Return the [X, Y] coordinate for the center point of the cell that contains the specified text.  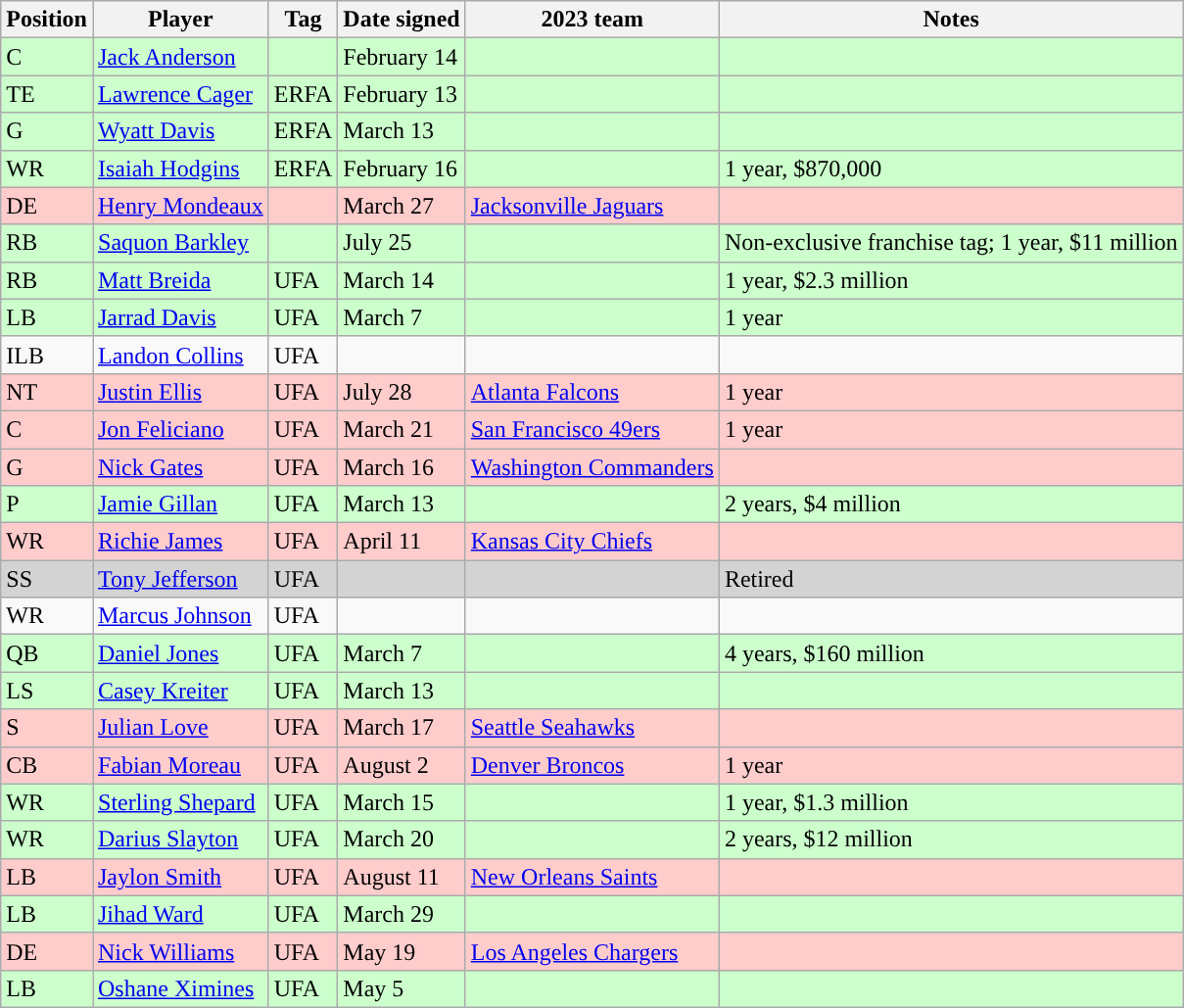
May 19 [402, 951]
Julian Love [180, 728]
Non-exclusive franchise tag; 1 year, $11 million [951, 243]
Kansas City Chiefs [592, 542]
Atlanta Falcons [592, 392]
Tag [304, 20]
Henry Mondeaux [180, 206]
Seattle Seahawks [592, 728]
TE [47, 94]
Jacksonville Jaguars [592, 206]
March 15 [402, 802]
Isaiah Hodgins [180, 168]
Denver Broncos [592, 765]
2 years, $12 million [951, 840]
Fabian Moreau [180, 765]
Retired [951, 579]
Darius Slayton [180, 840]
July 28 [402, 392]
Wyatt Davis [180, 131]
March 27 [402, 206]
San Francisco 49ers [592, 429]
QB [47, 653]
March 29 [402, 914]
Casey Kreiter [180, 691]
April 11 [402, 542]
Date signed [402, 20]
Matt Breida [180, 280]
2023 team [592, 20]
4 years, $160 million [951, 653]
1 year, $1.3 million [951, 802]
February 14 [402, 57]
1 year, $2.3 million [951, 280]
August 2 [402, 765]
Jarrad Davis [180, 317]
LS [47, 691]
2 years, $4 million [951, 504]
Sterling Shepard [180, 802]
March 17 [402, 728]
Nick Gates [180, 467]
Lawrence Cager [180, 94]
Jack Anderson [180, 57]
March 14 [402, 280]
New Orleans Saints [592, 877]
July 25 [402, 243]
February 13 [402, 94]
Tony Jefferson [180, 579]
Los Angeles Chargers [592, 951]
May 5 [402, 988]
February 16 [402, 168]
March 20 [402, 840]
Jaylon Smith [180, 877]
Justin Ellis [180, 392]
Notes [951, 20]
1 year, $870,000 [951, 168]
Daniel Jones [180, 653]
March 16 [402, 467]
Player [180, 20]
August 11 [402, 877]
S [47, 728]
Jamie Gillan [180, 504]
CB [47, 765]
ILB [47, 355]
Position [47, 20]
Nick Williams [180, 951]
Marcus Johnson [180, 616]
P [47, 504]
Richie James [180, 542]
Jon Feliciano [180, 429]
Oshane Ximines [180, 988]
Landon Collins [180, 355]
SS [47, 579]
Jihad Ward [180, 914]
March 21 [402, 429]
Washington Commanders [592, 467]
Saquon Barkley [180, 243]
NT [47, 392]
